Pinpoint the cell where the given text exists, returning its [x, y] midpoint coordinate. 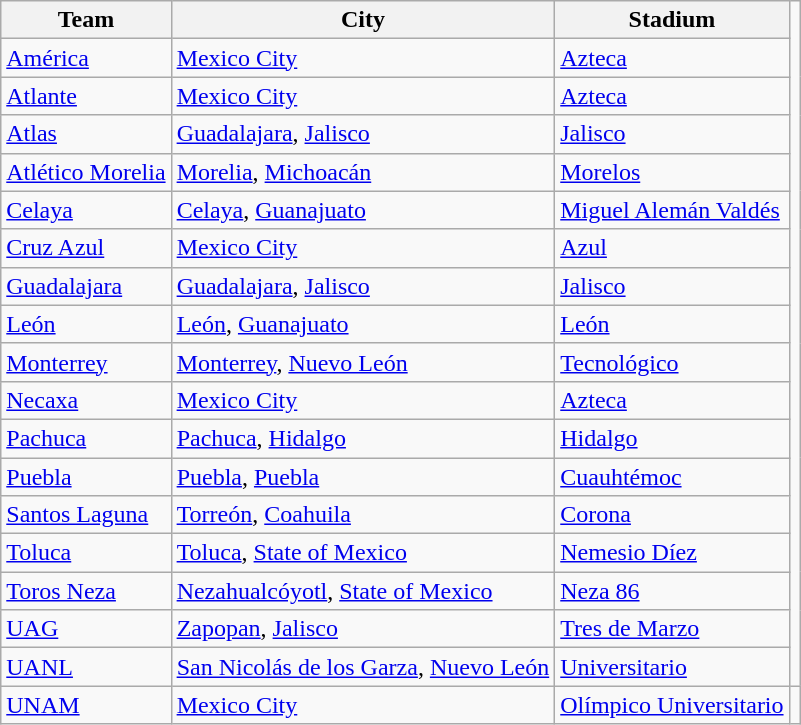
Pachuca [86, 438]
Corona [672, 515]
Celaya, Guanajuato [363, 210]
UAG [86, 629]
Pachuca, Hidalgo [363, 438]
Santos Laguna [86, 515]
Zapopan, Jalisco [363, 629]
Atlas [86, 134]
City [363, 20]
Necaxa [86, 400]
Toluca, State of Mexico [363, 553]
Atlético Morelia [86, 172]
UANL [86, 667]
Cuauhtémoc [672, 477]
Hidalgo [672, 438]
Celaya [86, 210]
Tres de Marzo [672, 629]
Neza 86 [672, 591]
Stadium [672, 20]
Team [86, 20]
Olímpico Universitario [672, 705]
Cruz Azul [86, 248]
Nemesio Díez [672, 553]
Morelos [672, 172]
Puebla, Puebla [363, 477]
Monterrey [86, 362]
Morelia, Michoacán [363, 172]
Guadalajara [86, 286]
Torreón, Coahuila [363, 515]
San Nicolás de los Garza, Nuevo León [363, 667]
Tecnológico [672, 362]
Toros Neza [86, 591]
UNAM [86, 705]
Universitario [672, 667]
Toluca [86, 553]
América [86, 58]
Nezahualcóyotl, State of Mexico [363, 591]
León, Guanajuato [363, 324]
Puebla [86, 477]
Miguel Alemán Valdés [672, 210]
Monterrey, Nuevo León [363, 362]
Azul [672, 248]
Atlante [86, 96]
